Determine the [x, y] coordinate at the center of the cell enclosing the given text.  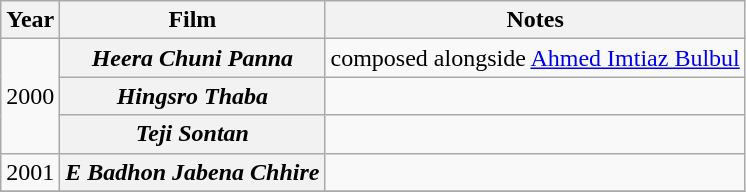
Teji Sontan [192, 134]
2000 [30, 96]
Notes [535, 20]
Hingsro Thaba [192, 96]
Heera Chuni Panna [192, 58]
E Badhon Jabena Chhire [192, 172]
2001 [30, 172]
composed alongside Ahmed Imtiaz Bulbul [535, 58]
Year [30, 20]
Film [192, 20]
